Provide the [x, y] coordinate of the cell's center where the given text is located.  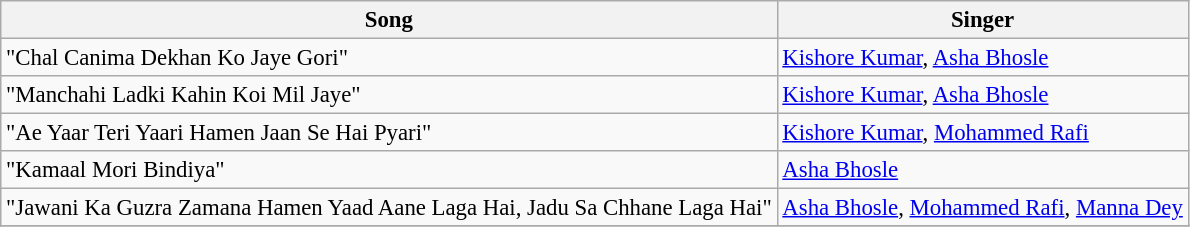
"Manchahi Ladki Kahin Koi Mil Jaye" [389, 95]
"Ae Yaar Teri Yaari Hamen Jaan Se Hai Pyari" [389, 133]
"Kamaal Mori Bindiya" [389, 170]
Kishore Kumar, Mohammed Rafi [982, 133]
"Jawani Ka Guzra Zamana Hamen Yaad Aane Laga Hai, Jadu Sa Chhane Laga Hai" [389, 208]
Singer [982, 20]
Asha Bhosle [982, 170]
"Chal Canima Dekhan Ko Jaye Gori" [389, 58]
Asha Bhosle, Mohammed Rafi, Manna Dey [982, 208]
Song [389, 20]
